For the text-containing cell, return its midpoint in [X, Y] coordinate format. 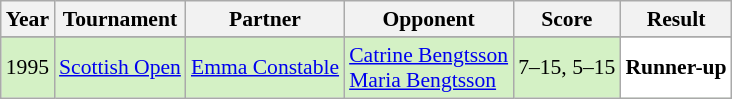
Year [28, 19]
Emma Constable [265, 68]
Runner-up [676, 68]
Catrine Bengtsson Maria Bengtsson [428, 68]
1995 [28, 68]
Opponent [428, 19]
Partner [265, 19]
Scottish Open [120, 68]
7–15, 5–15 [566, 68]
Result [676, 19]
Tournament [120, 19]
Score [566, 19]
